Locate the cell with the specified text and output its [x, y] center coordinate. 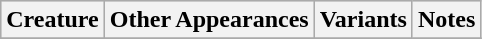
Other Appearances [209, 20]
Creature [52, 20]
Variants [363, 20]
Notes [446, 20]
